Detect which cell encompasses the target text, then output its (X, Y) center coordinate. 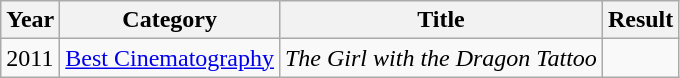
2011 (30, 58)
Result (640, 20)
Category (170, 20)
Best Cinematography (170, 58)
The Girl with the Dragon Tattoo (440, 58)
Year (30, 20)
Title (440, 20)
